Find where the given text appears and provide that cell's center as (x, y) coordinate. 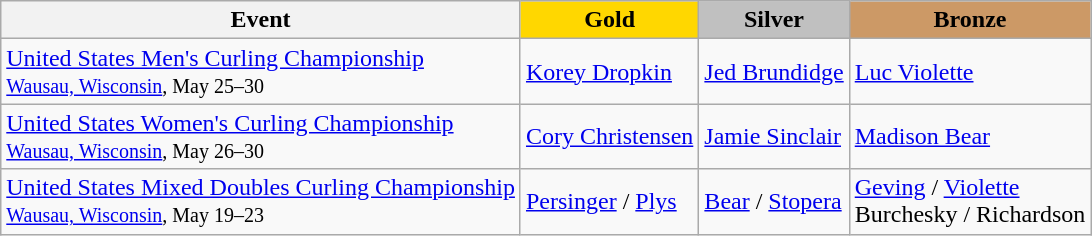
Jamie Sinclair (774, 136)
Madison Bear (970, 136)
Bronze (970, 20)
Event (261, 20)
United States Women's Curling Championship Wausau, Wisconsin, May 26–30 (261, 136)
United States Men's Curling Championship Wausau, Wisconsin, May 25–30 (261, 72)
Persinger / Plys (609, 202)
Geving / Violette Burchesky / Richardson (970, 202)
Silver (774, 20)
Cory Christensen (609, 136)
United States Mixed Doubles Curling Championship Wausau, Wisconsin, May 19–23 (261, 202)
Bear / Stopera (774, 202)
Gold (609, 20)
Jed Brundidge (774, 72)
Luc Violette (970, 72)
Korey Dropkin (609, 72)
